Provide the [X, Y] coordinate of the cell's center where the given text is located.  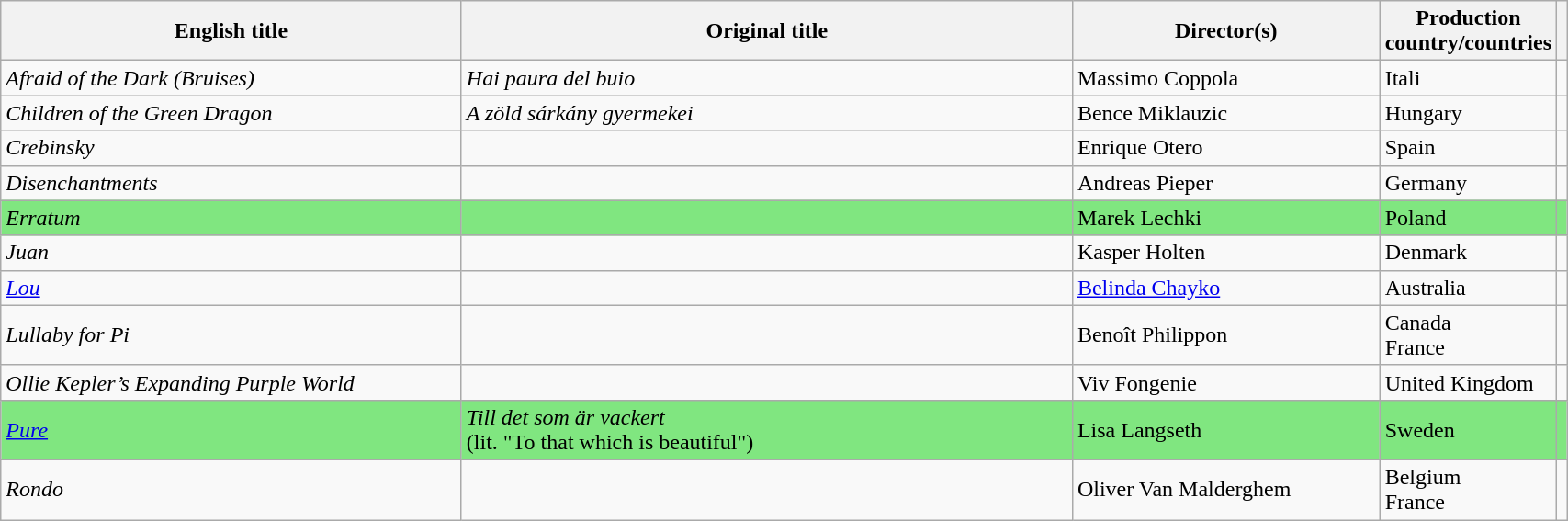
Belinda Chayko [1225, 288]
Lullaby for Pi [231, 334]
A zöld sárkány gyermekei [766, 113]
Kasper Holten [1225, 253]
Juan [231, 253]
Viv Fongenie [1225, 382]
Pure [231, 430]
Hungary [1468, 113]
Ollie Kepler’s Expanding Purple World [231, 382]
Itali [1468, 78]
Denmark [1468, 253]
United Kingdom [1468, 382]
English title [231, 31]
Rondo [231, 489]
Crebinsky [231, 148]
CanadaFrance [1468, 334]
Massimo Coppola [1225, 78]
Germany [1468, 183]
Australia [1468, 288]
Director(s) [1225, 31]
Oliver Van Malderghem [1225, 489]
Production country/countries [1468, 31]
Lou [231, 288]
Benoît Philippon [1225, 334]
Andreas Pieper [1225, 183]
BelgiumFrance [1468, 489]
Enrique Otero [1225, 148]
Disenchantments [231, 183]
Marek Lechki [1225, 218]
Original title [766, 31]
Bence Miklauzic [1225, 113]
Hai paura del buio [766, 78]
Spain [1468, 148]
Children of the Green Dragon [231, 113]
Afraid of the Dark (Bruises) [231, 78]
Lisa Langseth [1225, 430]
Poland [1468, 218]
Till det som är vackert(lit. "To that which is beautiful") [766, 430]
Sweden [1468, 430]
Erratum [231, 218]
